Determine the [X, Y] coordinate at the center of the cell enclosing the given text.  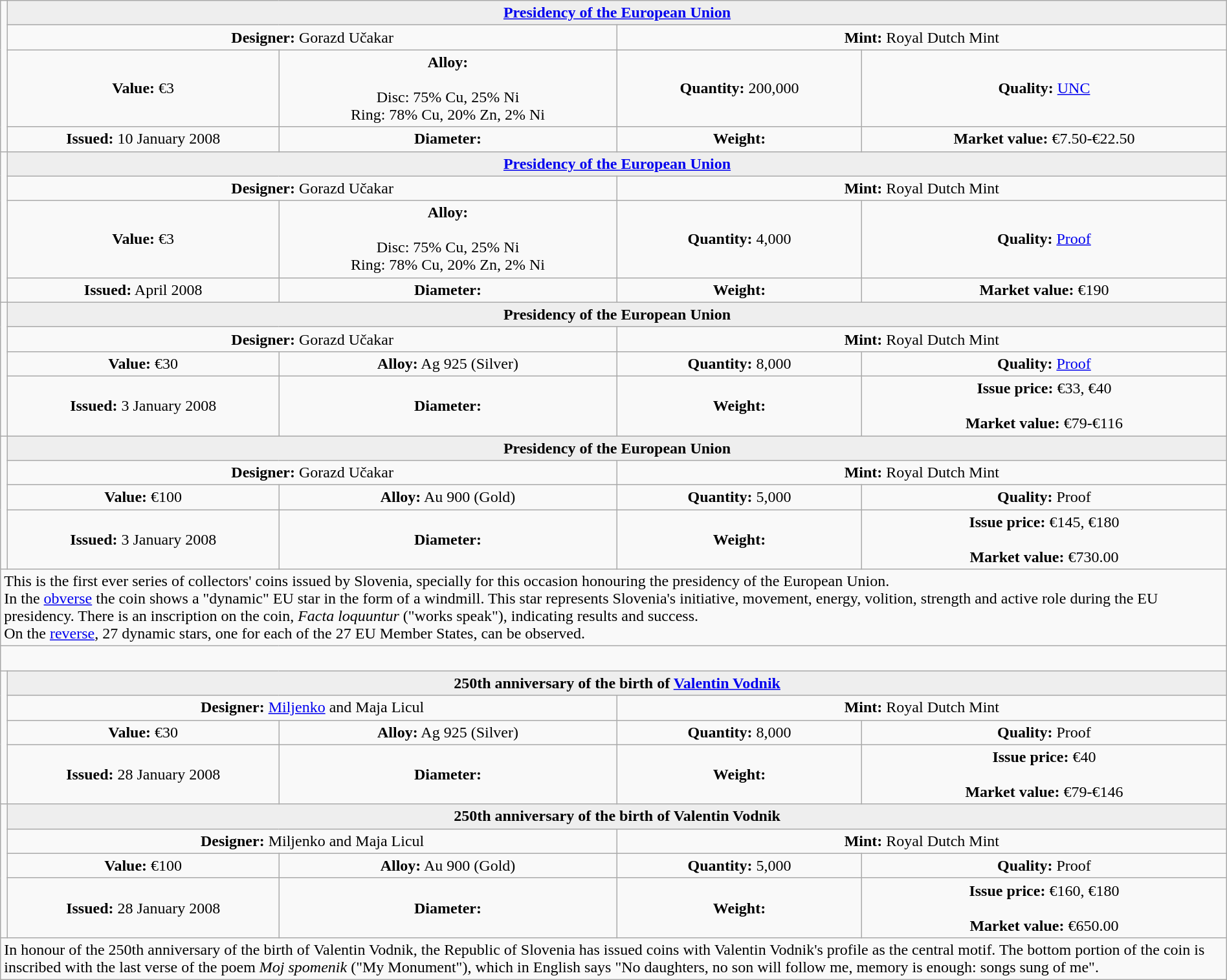
Quantity: 4,000 [739, 239]
Issue price: €145, €180 Market value: €730.00 [1045, 539]
Quantity: 200,000 [739, 88]
Market value: €7.50-€22.50 [1045, 139]
Quality: UNC [1045, 88]
Market value: €190 [1045, 290]
Issue price: €33, €40 Market value: €79-€116 [1045, 406]
Issued: 10 January 2008 [144, 139]
Issued: April 2008 [144, 290]
Issue price: €40 Market value: €79-€146 [1045, 774]
Issue price: €160, €180 Market value: €650.00 [1045, 908]
